Extract the [X, Y] coordinate from the center of the cell holding the provided text.  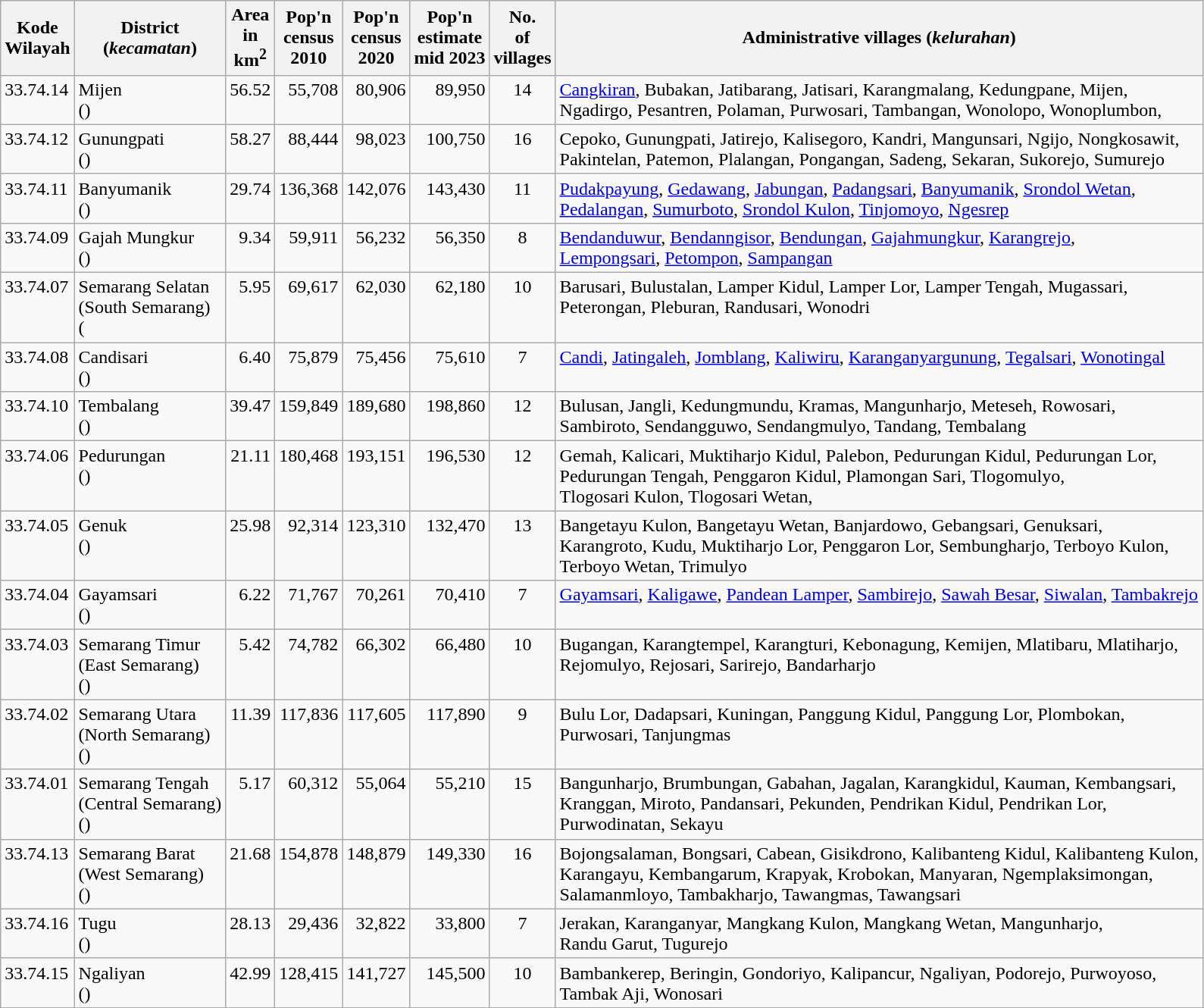
5.42 [250, 665]
117,890 [450, 734]
62,180 [450, 308]
193,151 [376, 476]
Gayamsari() [150, 605]
13 [523, 546]
117,605 [376, 734]
Bulusan, Jangli, Kedungmundu, Kramas, Mangunharjo, Meteseh, Rowosari, Sambiroto, Sendangguwo, Sendangmulyo, Tandang, Tembalang [879, 417]
Ngaliyan() [150, 982]
Tembalang() [150, 417]
Barusari, Bulustalan, Lamper Kidul, Lamper Lor, Lamper Tengah, Mugassari, Peterongan, Pleburan, Randusari, Wonodri [879, 308]
148,879 [376, 874]
70,261 [376, 605]
33.74.14 [38, 100]
Cangkiran, Bubakan, Jatibarang, Jatisari, Karangmalang, Kedungpane, Mijen, Ngadirgo, Pesantren, Polaman, Purwosari, Tambangan, Wonolopo, Wonoplumbon, [879, 100]
42.99 [250, 982]
149,330 [450, 874]
Pop'ncensus2020 [376, 38]
92,314 [309, 546]
71,767 [309, 605]
Administrative villages (kelurahan) [879, 38]
75,879 [309, 367]
Pop'nestimatemid 2023 [450, 38]
159,849 [309, 417]
Pudakpayung, Gedawang, Jabungan, Padangsari, Banyumanik, Srondol Wetan, Pedalangan, Sumurboto, Srondol Kulon, Tinjomoyo, Ngesrep [879, 199]
128,415 [309, 982]
75,456 [376, 367]
28.13 [250, 934]
Semarang Selatan (South Semarang)( [150, 308]
Gayamsari, Kaligawe, Pandean Lamper, Sambirejo, Sawah Besar, Siwalan, Tambakrejo [879, 605]
9 [523, 734]
Bugangan, Karangtempel, Karangturi, Kebonagung, Kemijen, Mlatibaru, Mlatiharjo, Rejomulyo, Rejosari, Sarirejo, Bandarharjo [879, 665]
66,302 [376, 665]
33.74.11 [38, 199]
33.74.01 [38, 804]
Bambankerep, Beringin, Gondoriyo, Kalipancur, Ngaliyan, Podorejo, Purwoyoso, Tambak Aji, Wonosari [879, 982]
Banyumanik() [150, 199]
32,822 [376, 934]
132,470 [450, 546]
145,500 [450, 982]
Gunungpati() [150, 149]
33.74.12 [38, 149]
6.22 [250, 605]
123,310 [376, 546]
Jerakan, Karanganyar, Mangkang Kulon, Mangkang Wetan, Mangunharjo, Randu Garut, Tugurejo [879, 934]
180,468 [309, 476]
11.39 [250, 734]
Pedurungan() [150, 476]
55,210 [450, 804]
6.40 [250, 367]
196,530 [450, 476]
98,023 [376, 149]
Semarang Barat (West Semarang)() [150, 874]
Areainkm2 [250, 38]
33.74.09 [38, 247]
136,368 [309, 199]
33.74.05 [38, 546]
33.74.16 [38, 934]
39.47 [250, 417]
70,410 [450, 605]
29,436 [309, 934]
74,782 [309, 665]
89,950 [450, 100]
Candisari() [150, 367]
69,617 [309, 308]
Pop'ncensus2010 [309, 38]
5.17 [250, 804]
Genuk() [150, 546]
33.74.15 [38, 982]
55,064 [376, 804]
33,800 [450, 934]
Candi, Jatingaleh, Jomblang, Kaliwiru, Karanganyargunung, Tegalsari, Wonotingal [879, 367]
198,860 [450, 417]
56,232 [376, 247]
Semarang Timur (East Semarang)() [150, 665]
88,444 [309, 149]
21.11 [250, 476]
100,750 [450, 149]
5.95 [250, 308]
154,878 [309, 874]
33.74.07 [38, 308]
8 [523, 247]
9.34 [250, 247]
15 [523, 804]
56,350 [450, 247]
59,911 [309, 247]
Semarang Tengah (Central Semarang)() [150, 804]
189,680 [376, 417]
117,836 [309, 734]
29.74 [250, 199]
Semarang Utara (North Semarang)() [150, 734]
75,610 [450, 367]
60,312 [309, 804]
Mijen() [150, 100]
District (kecamatan) [150, 38]
33.74.03 [38, 665]
62,030 [376, 308]
33.74.04 [38, 605]
Gajah Mungkur() [150, 247]
Bendanduwur, Bendanngisor, Bendungan, Gajahmungkur, Karangrejo, Lempongsari, Petompon, Sampangan [879, 247]
Bulu Lor, Dadapsari, Kuningan, Panggung Kidul, Panggung Lor, Plombokan, Purwosari, Tanjungmas [879, 734]
142,076 [376, 199]
80,906 [376, 100]
21.68 [250, 874]
66,480 [450, 665]
143,430 [450, 199]
11 [523, 199]
No.ofvillages [523, 38]
33.74.13 [38, 874]
14 [523, 100]
33.74.02 [38, 734]
33.74.10 [38, 417]
33.74.08 [38, 367]
Tugu() [150, 934]
56.52 [250, 100]
55,708 [309, 100]
58.27 [250, 149]
25.98 [250, 546]
141,727 [376, 982]
Kode Wilayah [38, 38]
33.74.06 [38, 476]
